Determine the [X, Y] coordinate at the center of the cell enclosing the given text.  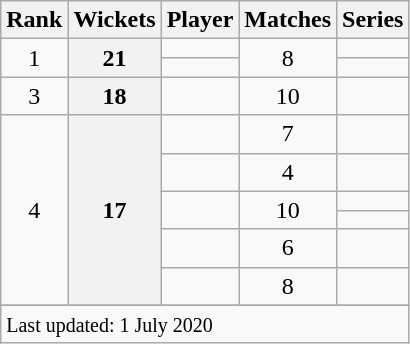
Matches [288, 20]
Wickets [114, 20]
Last updated: 1 July 2020 [205, 324]
Player [200, 20]
3 [34, 96]
6 [288, 248]
21 [114, 58]
17 [114, 210]
Rank [34, 20]
18 [114, 96]
1 [34, 58]
Series [373, 20]
7 [288, 134]
